From the cell containing the given text, extract its center point as (X, Y) coordinate. 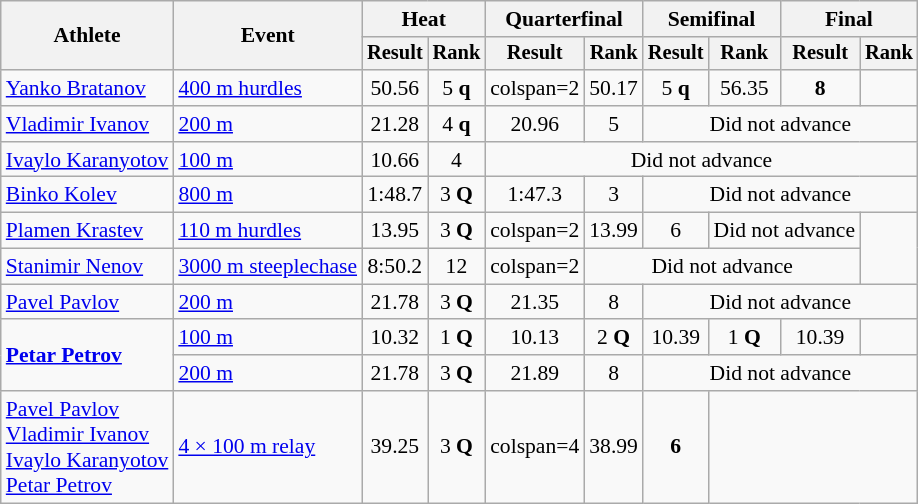
4 (457, 160)
Final (849, 19)
Petar Petrov (88, 356)
50.17 (614, 88)
Heat (424, 19)
21.28 (395, 124)
Event (268, 36)
Quarterfinal (564, 19)
21.35 (534, 302)
10.66 (395, 160)
Pavel Pavlov (88, 302)
Athlete (88, 36)
39.25 (395, 447)
Ivaylo Karanyotov (88, 160)
1:48.7 (395, 195)
3 (614, 195)
21.89 (534, 373)
Binko Kolev (88, 195)
2 Q (614, 338)
20.96 (534, 124)
10.13 (534, 338)
800 m (268, 195)
Plamen Krastev (88, 231)
38.99 (614, 447)
12 (457, 267)
4 q (457, 124)
Yanko Bratanov (88, 88)
4 × 100 m relay (268, 447)
Pavel PavlovVladimir Ivanov Ivaylo KaranyotovPetar Petrov (88, 447)
8:50.2 (395, 267)
400 m hurdles (268, 88)
Vladimir Ivanov (88, 124)
56.35 (744, 88)
13.95 (395, 231)
3000 m steeplechase (268, 267)
5 (614, 124)
Stanimir Nenov (88, 267)
Semifinal (712, 19)
colspan=4 (534, 447)
50.56 (395, 88)
110 m hurdles (268, 231)
1:47.3 (534, 195)
13.99 (614, 231)
10.32 (395, 338)
